Provide the [X, Y] coordinate of the cell's center where the given text is located.  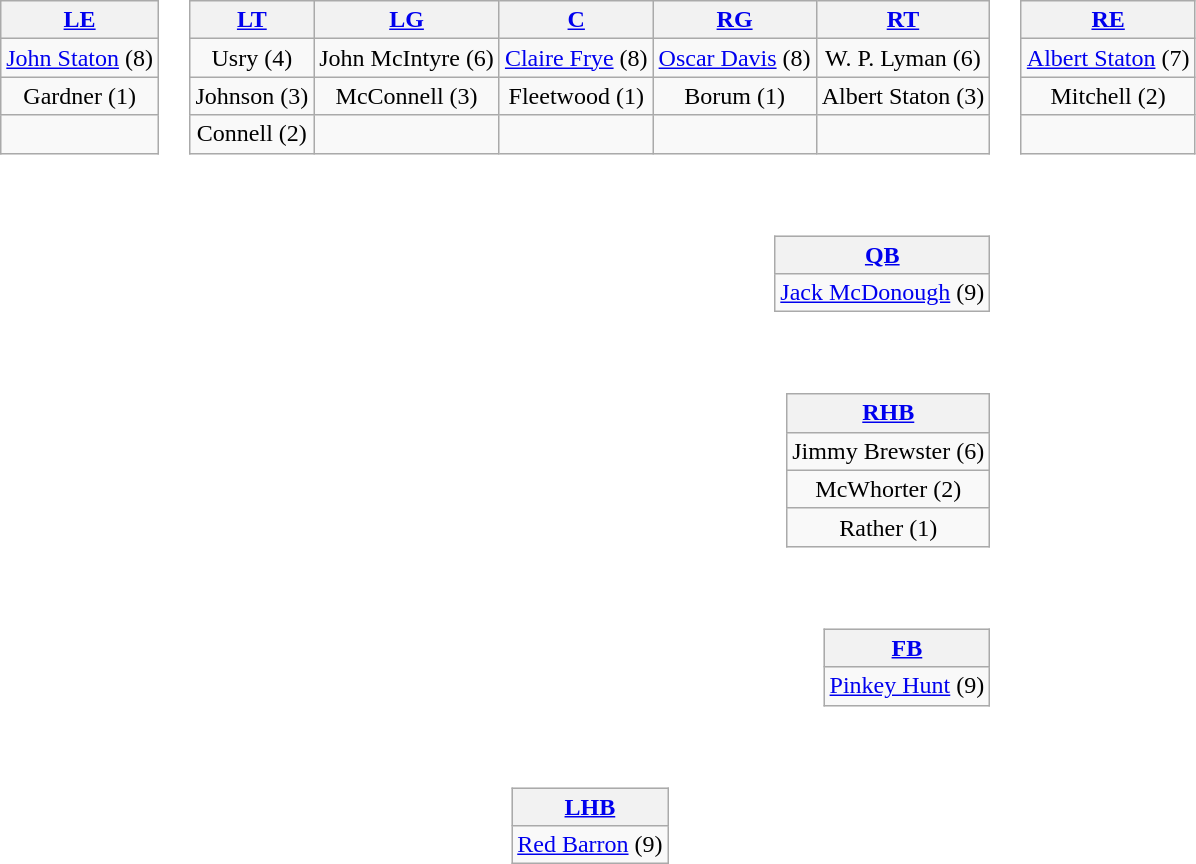
Connell (2) [252, 134]
W. P. Lyman (6) [903, 58]
Mitchell (2) [1108, 96]
Claire Frye (8) [576, 58]
Oscar Davis (8) [734, 58]
RT [903, 20]
LG [407, 20]
FB Pinkey Hunt (9) [602, 654]
Rather (1) [888, 527]
RG [734, 20]
John McIntyre (6) [407, 58]
Borum (1) [734, 96]
RHB Jimmy Brewster (6) McWhorter (2) Rather (1) [602, 457]
RE [1108, 20]
Pinkey Hunt (9) [907, 686]
LE [80, 20]
McConnell (3) [407, 96]
QB [882, 255]
McWhorter (2) [888, 489]
LT [252, 20]
Jimmy Brewster (6) [888, 451]
John Staton (8) [80, 58]
C [576, 20]
Albert Staton (7) [1108, 58]
LHB [590, 807]
Usry (4) [252, 58]
RHB [888, 413]
QB Jack McDonough (9) [602, 260]
Red Barron (9) [590, 845]
Albert Staton (3) [903, 96]
FB [907, 648]
Gardner (1) [80, 96]
Jack McDonough (9) [882, 293]
Johnson (3) [252, 96]
Fleetwood (1) [576, 96]
